Find where the given text appears and provide that cell's center as [x, y] coordinate. 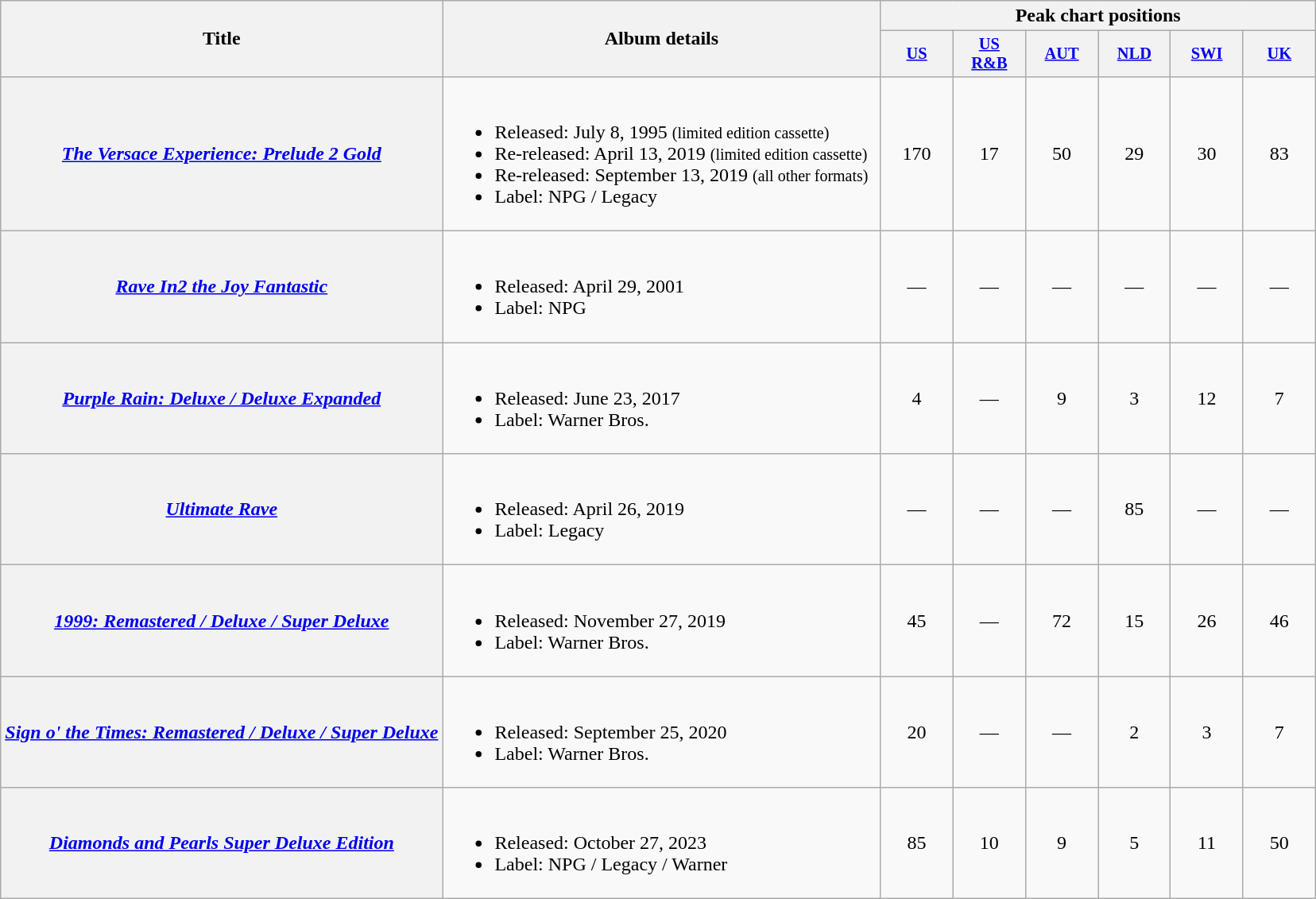
30 [1206, 153]
26 [1206, 621]
5 [1135, 843]
Sign o' the Times: Remastered / Deluxe / Super Deluxe [222, 732]
170 [917, 153]
Album details [661, 39]
1999: Remastered / Deluxe / Super Deluxe [222, 621]
11 [1206, 843]
4 [917, 398]
Title [222, 39]
72 [1062, 621]
29 [1135, 153]
Peak chart positions [1098, 16]
The Versace Experience: Prelude 2 Gold [222, 153]
Released: September 25, 2020Label: Warner Bros. [661, 732]
Ultimate Rave [222, 510]
Released: November 27, 2019Label: Warner Bros. [661, 621]
Purple Rain: Deluxe / Deluxe Expanded [222, 398]
17 [989, 153]
46 [1279, 621]
12 [1206, 398]
AUT [1062, 54]
10 [989, 843]
USR&B [989, 54]
83 [1279, 153]
Released: October 27, 2023Label: NPG / Legacy / Warner [661, 843]
NLD [1135, 54]
15 [1135, 621]
US [917, 54]
45 [917, 621]
Released: June 23, 2017Label: Warner Bros. [661, 398]
Rave In2 the Joy Fantastic [222, 287]
SWI [1206, 54]
UK [1279, 54]
20 [917, 732]
Released: April 26, 2019Label: Legacy [661, 510]
Released: April 29, 2001Label: NPG [661, 287]
2 [1135, 732]
Diamonds and Pearls Super Deluxe Edition [222, 843]
